Detect which cell encompasses the target text, then output its [x, y] center coordinate. 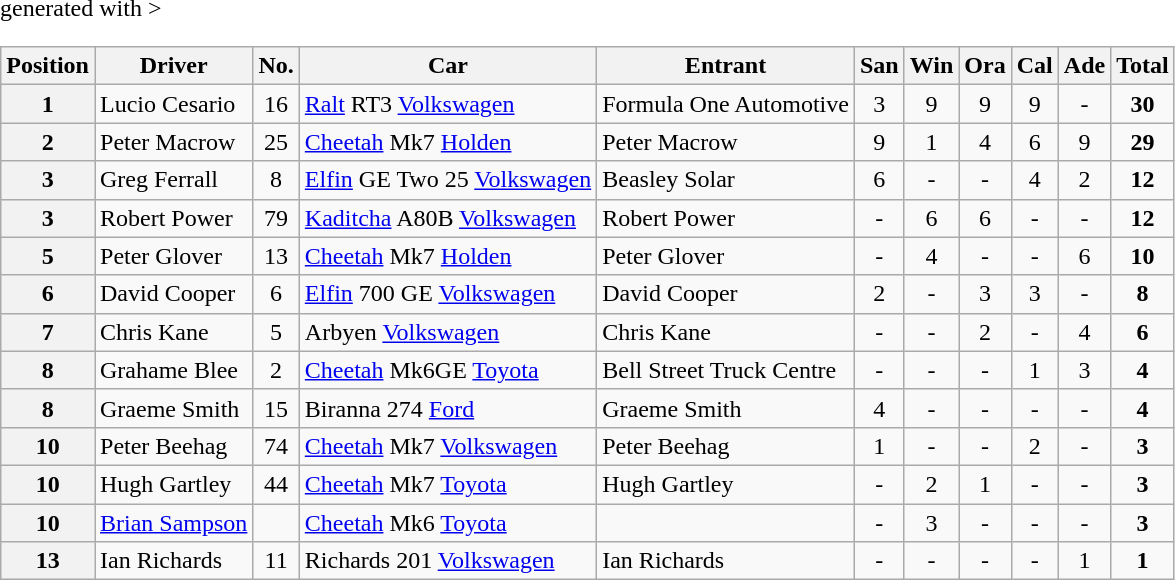
Win [932, 66]
Driver [173, 66]
Cheetah Mk6 Toyota [448, 523]
Ora [985, 66]
Lucio Cesario [173, 104]
Total [1143, 66]
Elfin 700 GE Volkswagen [448, 294]
Beasley Solar [726, 180]
No. [276, 66]
74 [276, 446]
15 [276, 408]
79 [276, 218]
7 [48, 332]
Ade [1084, 66]
Entrant [726, 66]
Biranna 274 Ford [448, 408]
Car [448, 66]
San [879, 66]
11 [276, 561]
Cheetah Mk7 Volkswagen [448, 446]
Grahame Blee [173, 370]
Cheetah Mk7 Toyota [448, 484]
Bell Street Truck Centre [726, 370]
Greg Ferrall [173, 180]
44 [276, 484]
Elfin GE Two 25 Volkswagen [448, 180]
Brian Sampson [173, 523]
16 [276, 104]
Richards 201 Volkswagen [448, 561]
Arbyen Volkswagen [448, 332]
25 [276, 142]
Ralt RT3 Volkswagen [448, 104]
Kaditcha A80B Volkswagen [448, 218]
Cheetah Mk6GE Toyota [448, 370]
29 [1143, 142]
Formula One Automotive [726, 104]
30 [1143, 104]
Position [48, 66]
Cal [1034, 66]
